Determine the [X, Y] coordinate at the center of the cell enclosing the given text.  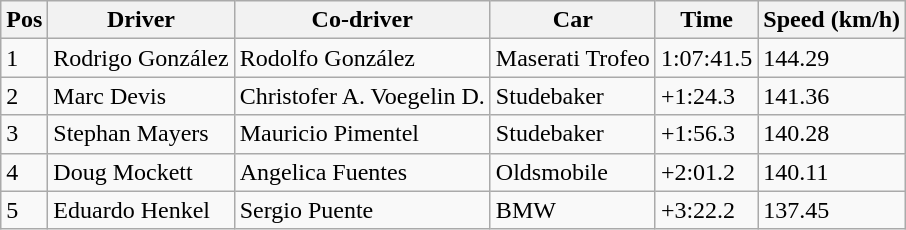
140.11 [832, 172]
Christofer A. Voegelin D. [362, 96]
Rodrigo González [141, 58]
Driver [141, 20]
+1:56.3 [706, 134]
Stephan Mayers [141, 134]
Sergio Puente [362, 210]
+1:24.3 [706, 96]
1:07:41.5 [706, 58]
Mauricio Pimentel [362, 134]
Oldsmobile [572, 172]
144.29 [832, 58]
Time [706, 20]
Car [572, 20]
Angelica Fuentes [362, 172]
Pos [24, 20]
137.45 [832, 210]
140.28 [832, 134]
+3:22.2 [706, 210]
Co-driver [362, 20]
Doug Mockett [141, 172]
BMW [572, 210]
Speed (km/h) [832, 20]
141.36 [832, 96]
1 [24, 58]
4 [24, 172]
Maserati Trofeo [572, 58]
Rodolfo González [362, 58]
2 [24, 96]
Eduardo Henkel [141, 210]
3 [24, 134]
5 [24, 210]
+2:01.2 [706, 172]
Marc Devis [141, 96]
